Output the [X, Y] coordinate of the center of the cell containing the given text.  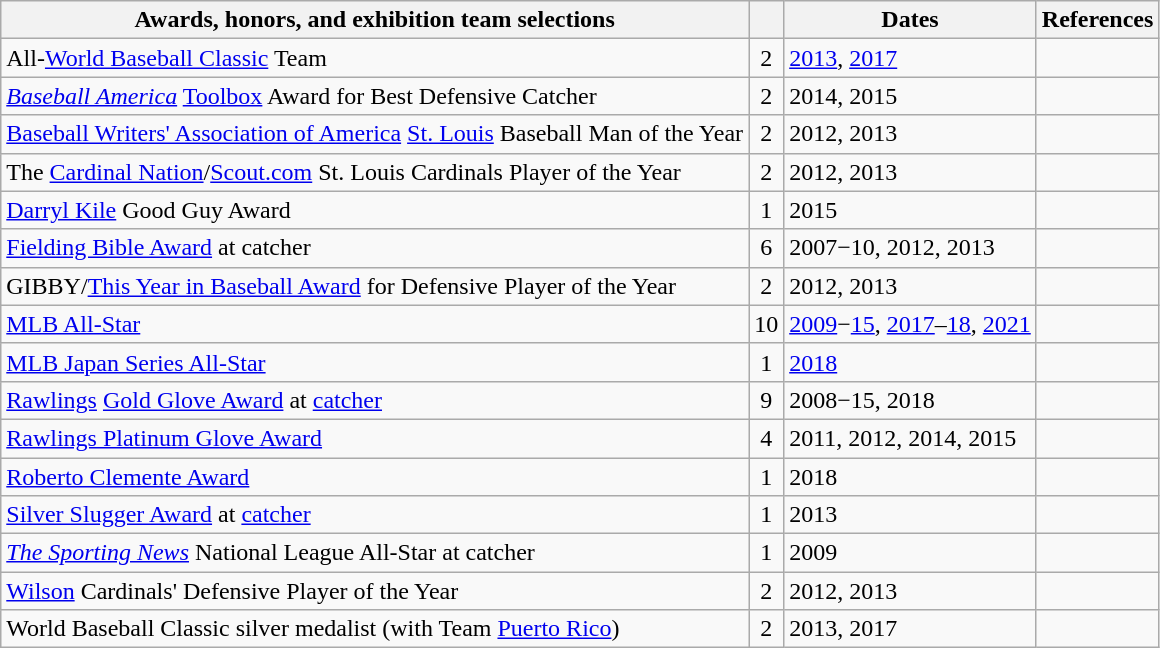
Rawlings Gold Glove Award at catcher [375, 400]
6 [766, 248]
2013 [910, 515]
2009 [910, 553]
2008−15, 2018 [910, 400]
2011, 2012, 2014, 2015 [910, 438]
2014, 2015 [910, 96]
Awards, honors, and exhibition team selections [375, 20]
World Baseball Classic silver medalist (with Team Puerto Rico) [375, 629]
The Sporting News National League All-Star at catcher [375, 553]
Fielding Bible Award at catcher [375, 248]
GIBBY/This Year in Baseball Award for Defensive Player of the Year [375, 286]
MLB Japan Series All-Star [375, 362]
Rawlings Platinum Glove Award [375, 438]
MLB All-Star [375, 324]
The Cardinal Nation/Scout.com St. Louis Cardinals Player of the Year [375, 172]
Baseball Writers' Association of America St. Louis Baseball Man of the Year [375, 134]
2015 [910, 210]
2007−10, 2012, 2013 [910, 248]
Roberto Clemente Award [375, 477]
All-World Baseball Classic Team [375, 58]
Dates [910, 20]
Silver Slugger Award at catcher [375, 515]
References [1098, 20]
9 [766, 400]
Wilson Cardinals' Defensive Player of the Year [375, 591]
10 [766, 324]
Darryl Kile Good Guy Award [375, 210]
Baseball America Toolbox Award for Best Defensive Catcher [375, 96]
2009−15, 2017–18, 2021 [910, 324]
4 [766, 438]
